Output the (X, Y) coordinate of the center of the cell containing the given text.  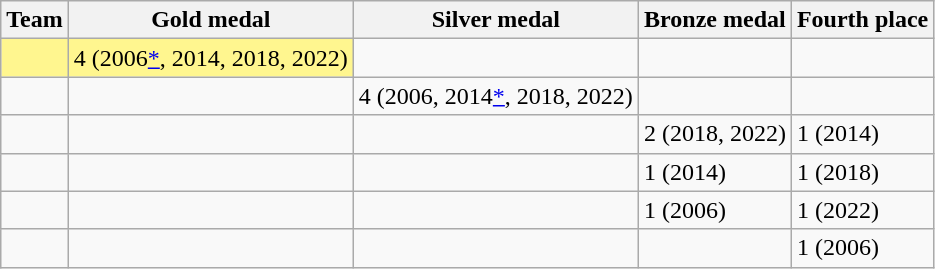
Bronze medal (714, 20)
1 (2018) (862, 172)
4 (2006, 2014*, 2018, 2022) (496, 96)
Team (35, 20)
4 (2006*, 2014, 2018, 2022) (210, 58)
1 (2022) (862, 210)
2 (2018, 2022) (714, 134)
Gold medal (210, 20)
Silver medal (496, 20)
Fourth place (862, 20)
